Locate the cell with the specified text and output its (x, y) center coordinate. 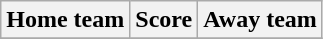
Away team (260, 20)
Score (164, 20)
Home team (66, 20)
